Pinpoint the cell where the given text exists, returning its [x, y] midpoint coordinate. 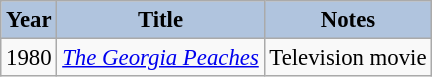
1980 [29, 58]
Television movie [348, 58]
Title [160, 20]
The Georgia Peaches [160, 58]
Year [29, 20]
Notes [348, 20]
